Return (x, y) of the center of cell containing provided text 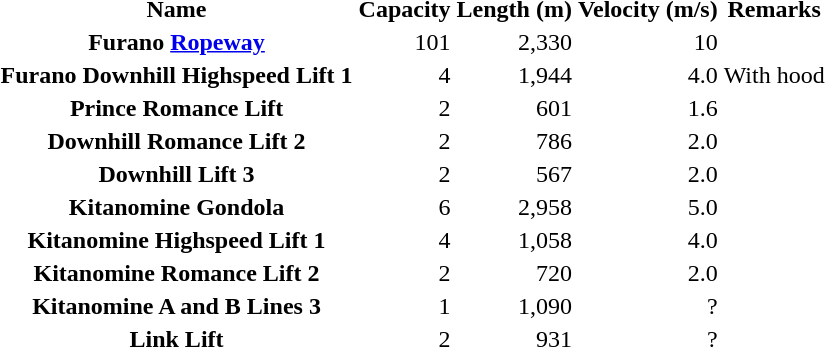
720 (514, 273)
2,330 (514, 42)
1.6 (648, 108)
10 (648, 42)
567 (514, 174)
2,958 (514, 207)
786 (514, 141)
1,058 (514, 240)
101 (404, 42)
5.0 (648, 207)
6 (404, 207)
1,090 (514, 306)
1,944 (514, 75)
? (648, 306)
1 (404, 306)
601 (514, 108)
